Output the [x, y] coordinate of the center of the cell containing the given text.  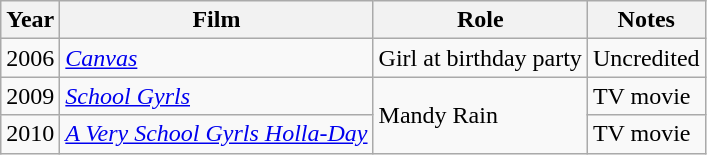
Mandy Rain [480, 115]
Year [30, 20]
2009 [30, 96]
Uncredited [646, 58]
Canvas [216, 58]
A Very School Gyrls Holla-Day [216, 134]
2006 [30, 58]
2010 [30, 134]
Film [216, 20]
Notes [646, 20]
Girl at birthday party [480, 58]
School Gyrls [216, 96]
Role [480, 20]
